Find where the given text appears and provide that cell's center as [x, y] coordinate. 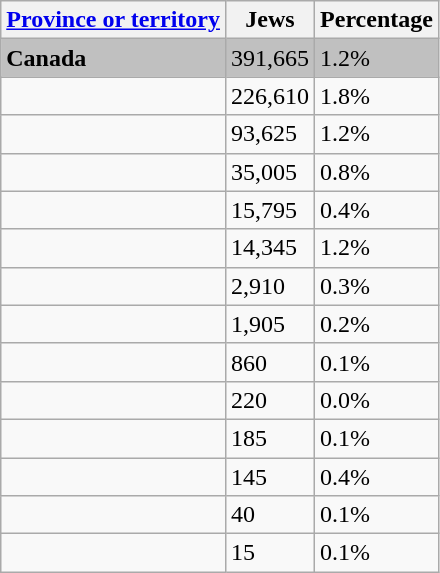
220 [270, 400]
1.8% [377, 96]
93,625 [270, 134]
14,345 [270, 248]
1,905 [270, 324]
Percentage [377, 20]
Jews [270, 20]
860 [270, 362]
226,610 [270, 96]
Canada [114, 58]
15,795 [270, 210]
2,910 [270, 286]
0.3% [377, 286]
0.8% [377, 172]
35,005 [270, 172]
145 [270, 477]
40 [270, 515]
391,665 [270, 58]
Province or territory [114, 20]
0.2% [377, 324]
15 [270, 553]
0.0% [377, 400]
185 [270, 438]
